Identify which cell holds the provided text, then report its (X, Y) central coordinate. 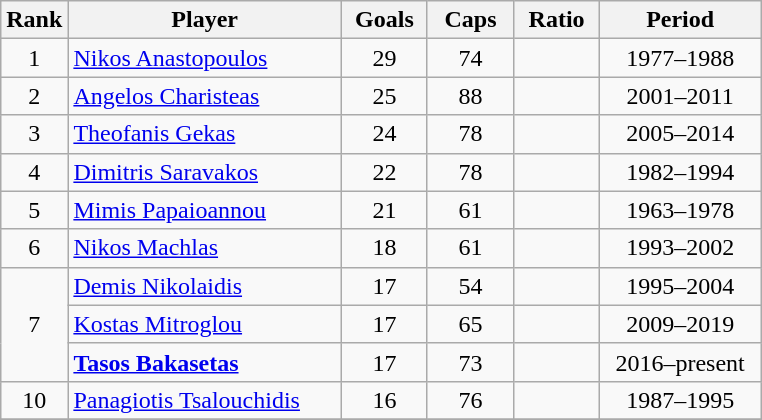
1982–1994 (680, 172)
1 (34, 58)
Tasos Bakasetas (205, 362)
Goals (384, 20)
74 (470, 58)
1993–2002 (680, 248)
76 (470, 400)
Period (680, 20)
6 (34, 248)
4 (34, 172)
2009–2019 (680, 324)
3 (34, 134)
2001–2011 (680, 96)
2 (34, 96)
29 (384, 58)
Mimis Papaioannou (205, 210)
16 (384, 400)
Demis Nikolaidis (205, 286)
88 (470, 96)
21 (384, 210)
25 (384, 96)
2016–present (680, 362)
Angelos Charisteas (205, 96)
Dimitris Saravakos (205, 172)
Rank (34, 20)
1987–1995 (680, 400)
Ratio (557, 20)
18 (384, 248)
5 (34, 210)
Panagiotis Tsalouchidis (205, 400)
73 (470, 362)
Nikos Anastopoulos (205, 58)
1977–1988 (680, 58)
1995–2004 (680, 286)
Kostas Mitroglou (205, 324)
7 (34, 324)
2005–2014 (680, 134)
54 (470, 286)
22 (384, 172)
10 (34, 400)
Player (205, 20)
24 (384, 134)
Caps (470, 20)
1963–1978 (680, 210)
65 (470, 324)
Theofanis Gekas (205, 134)
Nikos Machlas (205, 248)
